Locate the cell with the specified text and output its [x, y] center coordinate. 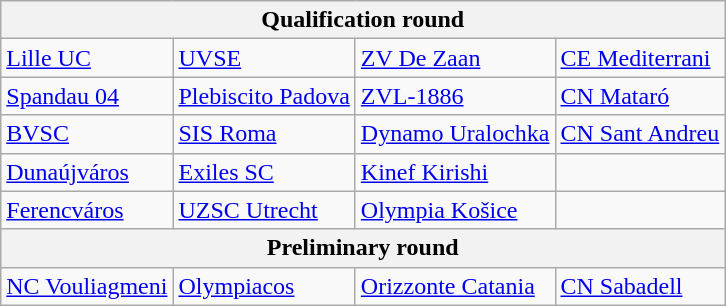
Qualification round [363, 20]
Olympiacos [264, 286]
UZSC Utrecht [264, 210]
Lille UC [87, 58]
Dynamo Uralochka [455, 134]
Exiles SC [264, 172]
Olympia Košice [455, 210]
Kinef Kirishi [455, 172]
Plebiscito Padova [264, 96]
SIS Roma [264, 134]
Spandau 04 [87, 96]
UVSE [264, 58]
CN Sabadell [640, 286]
ZVL-1886 [455, 96]
NC Vouliagmeni [87, 286]
CN Sant Andreu [640, 134]
CN Mataró [640, 96]
Ferencváros [87, 210]
Dunaújváros [87, 172]
ZV De Zaan [455, 58]
Orizzonte Catania [455, 286]
CE Mediterrani [640, 58]
BVSC [87, 134]
Preliminary round [363, 248]
